Return (X, Y) of the center of cell containing provided text 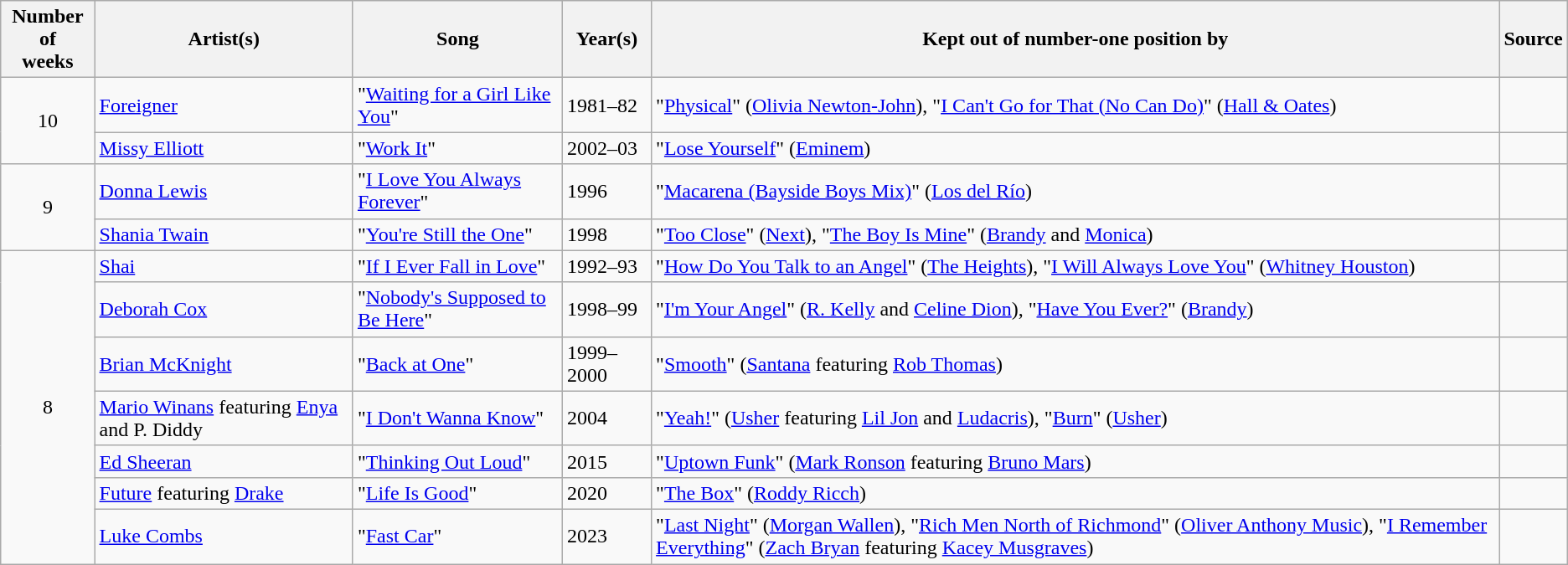
Brian McKnight (224, 363)
Kept out of number-one position by (1075, 39)
1999–2000 (606, 363)
1996 (606, 191)
"Waiting for a Girl Like You" (457, 105)
"Too Close" (Next), "The Boy Is Mine" (Brandy and Monica) (1075, 234)
"I'm Your Angel" (R. Kelly and Celine Dion), "Have You Ever?" (Brandy) (1075, 310)
"Fast Car" (457, 536)
Deborah Cox (224, 310)
Source (1533, 39)
2023 (606, 536)
Ed Sheeran (224, 461)
2020 (606, 493)
Missy Elliott (224, 148)
Number of weeks (48, 39)
"Last Night" (Morgan Wallen), "Rich Men North of Richmond" (Oliver Anthony Music), "I Remember Everything" (Zach Bryan featuring Kacey Musgraves) (1075, 536)
"Nobody's Supposed to Be Here" (457, 310)
"Back at One" (457, 363)
1998 (606, 234)
"You're Still the One" (457, 234)
9 (48, 208)
"Macarena (Bayside Boys Mix)" (Los del Río) (1075, 191)
"Uptown Funk" (Mark Ronson featuring Bruno Mars) (1075, 461)
Shai (224, 266)
1992–93 (606, 266)
Donna Lewis (224, 191)
1981–82 (606, 105)
8 (48, 407)
"Thinking Out Loud" (457, 461)
Artist(s) (224, 39)
Future featuring Drake (224, 493)
"The Box" (Roddy Ricch) (1075, 493)
"If I Ever Fall in Love" (457, 266)
2002–03 (606, 148)
2004 (606, 419)
"Physical" (Olivia Newton-John), "I Can't Go for That (No Can Do)" (Hall & Oates) (1075, 105)
2015 (606, 461)
"I Don't Wanna Know" (457, 419)
"How Do You Talk to an Angel" (The Heights), "I Will Always Love You" (Whitney Houston) (1075, 266)
"Work It" (457, 148)
Shania Twain (224, 234)
"I Love You Always Forever" (457, 191)
1998–99 (606, 310)
Foreigner (224, 105)
Year(s) (606, 39)
"Life Is Good" (457, 493)
Mario Winans featuring Enya and P. Diddy (224, 419)
Song (457, 39)
"Smooth" (Santana featuring Rob Thomas) (1075, 363)
"Yeah!" (Usher featuring Lil Jon and Ludacris), "Burn" (Usher) (1075, 419)
10 (48, 121)
Luke Combs (224, 536)
"Lose Yourself" (Eminem) (1075, 148)
